Extract the (x, y) coordinate from the center of the cell holding the provided text.  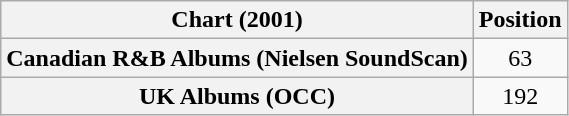
Canadian R&B Albums (Nielsen SoundScan) (238, 58)
Chart (2001) (238, 20)
UK Albums (OCC) (238, 96)
63 (520, 58)
192 (520, 96)
Position (520, 20)
